Determine the (x, y) coordinate at the center of the cell enclosing the given text.  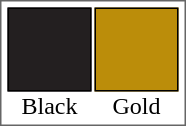
Black (50, 106)
Gold (136, 106)
